Output the [x, y] coordinate of the center of the cell containing the given text.  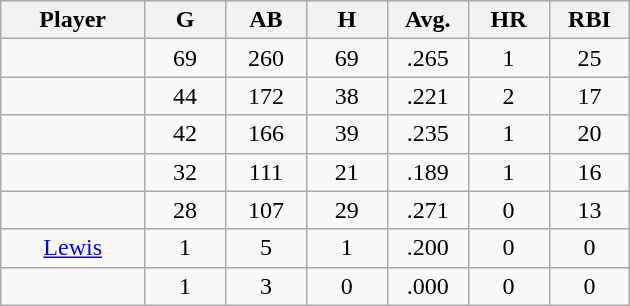
166 [266, 134]
Avg. [428, 20]
HR [508, 20]
21 [346, 172]
Player [73, 20]
5 [266, 248]
38 [346, 96]
H [346, 20]
.221 [428, 96]
29 [346, 210]
44 [186, 96]
AB [266, 20]
25 [590, 58]
.000 [428, 286]
RBI [590, 20]
2 [508, 96]
20 [590, 134]
13 [590, 210]
3 [266, 286]
32 [186, 172]
111 [266, 172]
42 [186, 134]
28 [186, 210]
Lewis [73, 248]
172 [266, 96]
17 [590, 96]
.271 [428, 210]
39 [346, 134]
260 [266, 58]
.235 [428, 134]
16 [590, 172]
107 [266, 210]
.189 [428, 172]
.200 [428, 248]
G [186, 20]
.265 [428, 58]
